Identify which cell holds the provided text, then report its [X, Y] central coordinate. 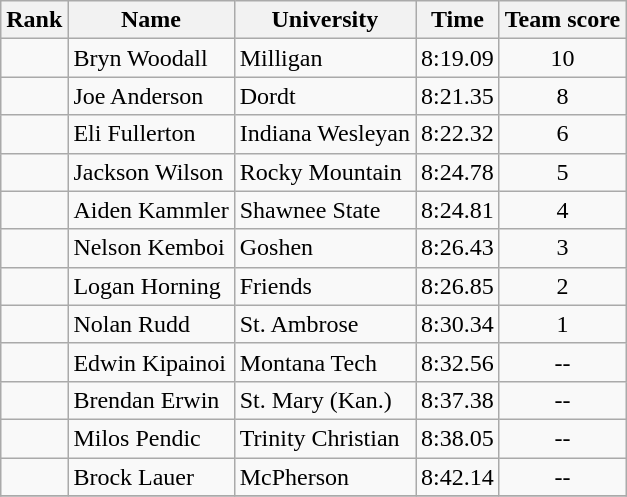
Montana Tech [324, 362]
Jackson Wilson [151, 172]
8:37.38 [458, 400]
Joe Anderson [151, 96]
1 [562, 324]
10 [562, 58]
8:19.09 [458, 58]
8:38.05 [458, 438]
8:30.34 [458, 324]
McPherson [324, 477]
8:32.56 [458, 362]
8:42.14 [458, 477]
St. Ambrose [324, 324]
8:22.32 [458, 134]
3 [562, 248]
Indiana Wesleyan [324, 134]
8:21.35 [458, 96]
8:24.81 [458, 210]
6 [562, 134]
Name [151, 20]
Nolan Rudd [151, 324]
Trinity Christian [324, 438]
Eli Fullerton [151, 134]
8 [562, 96]
Milligan [324, 58]
4 [562, 210]
5 [562, 172]
Time [458, 20]
Friends [324, 286]
8:26.43 [458, 248]
8:26.85 [458, 286]
Rank [34, 20]
Edwin Kipainoi [151, 362]
2 [562, 286]
University [324, 20]
Shawnee State [324, 210]
St. Mary (Kan.) [324, 400]
Milos Pendic [151, 438]
Brendan Erwin [151, 400]
Logan Horning [151, 286]
Goshen [324, 248]
8:24.78 [458, 172]
Nelson Kemboi [151, 248]
Aiden Kammler [151, 210]
Bryn Woodall [151, 58]
Brock Lauer [151, 477]
Dordt [324, 96]
Rocky Mountain [324, 172]
Team score [562, 20]
